Provide the [X, Y] coordinate of the cell's center where the given text is located.  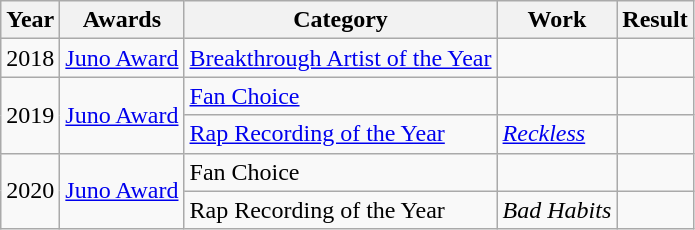
Work [557, 20]
Awards [122, 20]
Bad Habits [557, 210]
Reckless [557, 134]
2020 [30, 191]
Result [655, 20]
Category [340, 20]
2018 [30, 58]
Year [30, 20]
2019 [30, 115]
Breakthrough Artist of the Year [340, 58]
